Identify which cell holds the provided text, then report its (x, y) central coordinate. 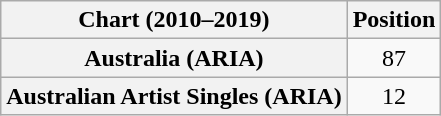
Australia (ARIA) (174, 58)
Position (394, 20)
Australian Artist Singles (ARIA) (174, 96)
12 (394, 96)
87 (394, 58)
Chart (2010–2019) (174, 20)
